Scan for the cell matching the given text and deliver its [X, Y] coordinate at center. 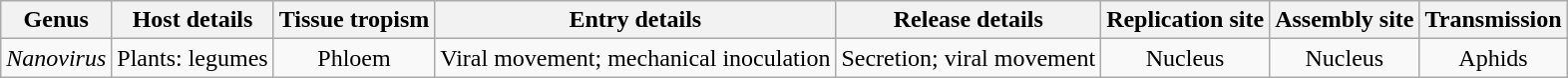
Plants: legumes [193, 58]
Host details [193, 20]
Replication site [1185, 20]
Release details [969, 20]
Viral movement; mechanical inoculation [635, 58]
Assembly site [1345, 20]
Aphids [1493, 58]
Phloem [354, 58]
Nanovirus [56, 58]
Secretion; viral movement [969, 58]
Genus [56, 20]
Entry details [635, 20]
Tissue tropism [354, 20]
Transmission [1493, 20]
